For the text-containing cell, return its midpoint in (X, Y) coordinate format. 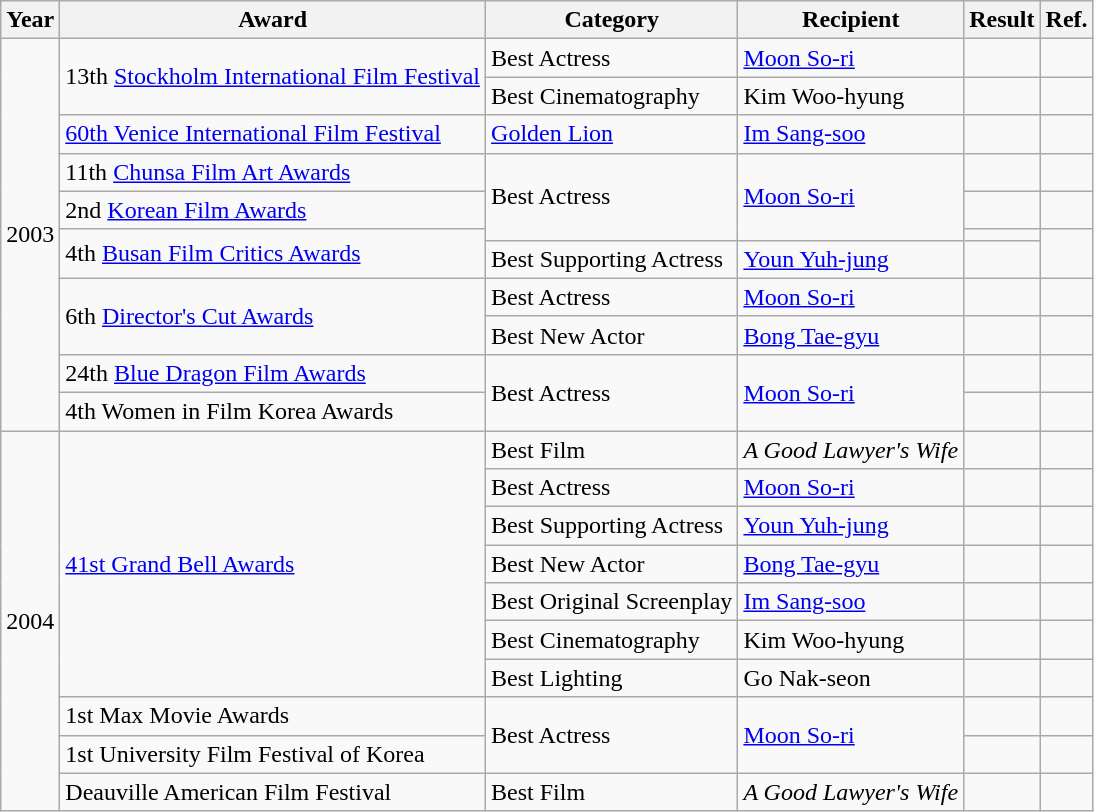
2004 (30, 620)
11th Chunsa Film Art Awards (273, 172)
Best Original Screenplay (612, 602)
Deauville American Film Festival (273, 792)
1st Max Movie Awards (273, 716)
Recipient (851, 20)
13th Stockholm International Film Festival (273, 77)
1st University Film Festival of Korea (273, 754)
Go Nak-seon (851, 678)
2003 (30, 235)
4th Women in Film Korea Awards (273, 411)
Ref. (1066, 20)
Best Lighting (612, 678)
41st Grand Bell Awards (273, 563)
6th Director's Cut Awards (273, 316)
Category (612, 20)
4th Busan Film Critics Awards (273, 254)
Result (1002, 20)
Year (30, 20)
2nd Korean Film Awards (273, 210)
Golden Lion (612, 134)
Award (273, 20)
24th Blue Dragon Film Awards (273, 373)
60th Venice International Film Festival (273, 134)
